Capture the cell that displays the provided text and extract its [X, Y] central coordinate. 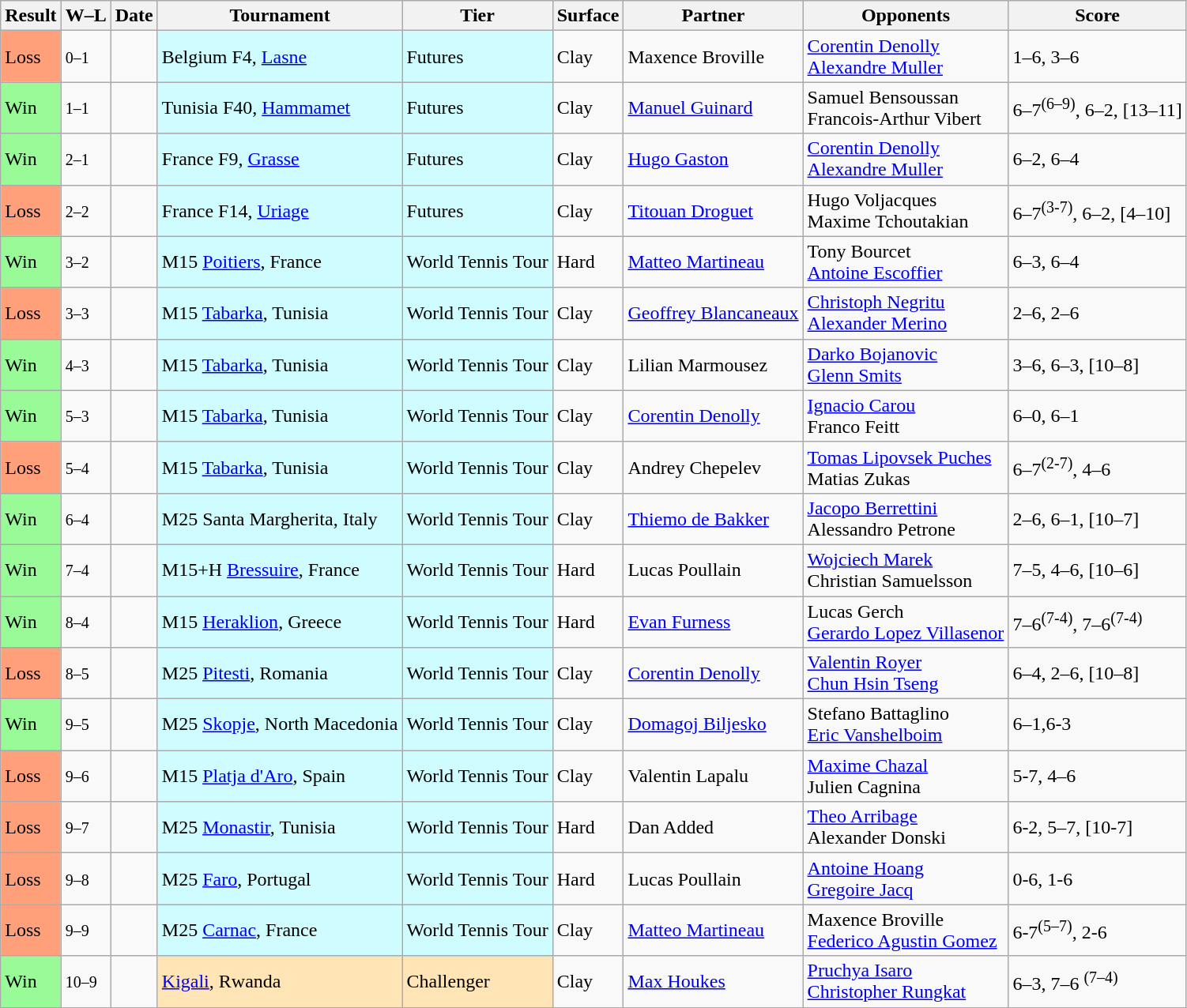
Hugo Voljacques Maxime Tchoutakian [906, 210]
Belgium F4, Lasne [280, 57]
Score [1097, 16]
1–1 [85, 107]
9–7 [85, 828]
0–1 [85, 57]
Partner [713, 16]
5–4 [85, 468]
M15+H Bressuire, France [280, 570]
M25 Pitesti, Romania [280, 673]
5-7, 4–6 [1097, 776]
6–4, 2–6, [10–8] [1097, 673]
Maxence Broville Federico Agustin Gomez [906, 931]
Dan Added [713, 828]
6–2, 6–4 [1097, 160]
M15 Platja d'Aro, Spain [280, 776]
6-7(5–7), 2-6 [1097, 931]
Hugo Gaston [713, 160]
2–1 [85, 160]
Domagoj Biljesko [713, 725]
Christoph Negritu Alexander Merino [906, 313]
3–2 [85, 262]
Date [134, 16]
6–1,6-3 [1097, 725]
Stefano Battaglino Eric Vanshelboim [906, 725]
Andrey Chepelev [713, 468]
Result [31, 16]
9–9 [85, 931]
6–7(3-7), 6–2, [4–10] [1097, 210]
M25 Skopje, North Macedonia [280, 725]
Surface [588, 16]
Opponents [906, 16]
Manuel Guinard [713, 107]
Max Houkes [713, 981]
9–5 [85, 725]
W–L [85, 16]
1–6, 3–6 [1097, 57]
0-6, 1-6 [1097, 878]
10–9 [85, 981]
4–3 [85, 365]
Antoine Hoang Gregoire Jacq [906, 878]
Valentin Royer Chun Hsin Tseng [906, 673]
2–6, 6–1, [10–7] [1097, 518]
Tomas Lipovsek Puches Matias Zukas [906, 468]
6–0, 6–1 [1097, 416]
7–5, 4–6, [10–6] [1097, 570]
Tunisia F40, Hammamet [280, 107]
Challenger [477, 981]
6-2, 5–7, [10-7] [1097, 828]
Tony Bourcet Antoine Escoffier [906, 262]
Pruchya Isaro Christopher Rungkat [906, 981]
Valentin Lapalu [713, 776]
France F9, Grasse [280, 160]
Darko Bojanovic Glenn Smits [906, 365]
Titouan Droguet [713, 210]
Evan Furness [713, 621]
6–3, 6–4 [1097, 262]
2–6, 2–6 [1097, 313]
2–2 [85, 210]
Ignacio Carou Franco Feitt [906, 416]
9–6 [85, 776]
5–3 [85, 416]
M25 Carnac, France [280, 931]
Maxence Broville [713, 57]
3–3 [85, 313]
Thiemo de Bakker [713, 518]
M15 Poitiers, France [280, 262]
Lilian Marmousez [713, 365]
7–4 [85, 570]
8–5 [85, 673]
6–4 [85, 518]
M25 Monastir, Tunisia [280, 828]
3–6, 6–3, [10–8] [1097, 365]
M15 Heraklion, Greece [280, 621]
France F14, Uriage [280, 210]
Tournament [280, 16]
9–8 [85, 878]
Samuel Bensoussan Francois-Arthur Vibert [906, 107]
6–7(6–9), 6–2, [13–11] [1097, 107]
Maxime Chazal Julien Cagnina [906, 776]
Theo Arribage Alexander Donski [906, 828]
Wojciech Marek Christian Samuelsson [906, 570]
8–4 [85, 621]
Kigali, Rwanda [280, 981]
M25 Faro, Portugal [280, 878]
Geoffrey Blancaneaux [713, 313]
Jacopo Berrettini Alessandro Petrone [906, 518]
7–6(7-4), 7–6(7-4) [1097, 621]
Tier [477, 16]
6–7(2-7), 4–6 [1097, 468]
Lucas Gerch Gerardo Lopez Villasenor [906, 621]
M25 Santa Margherita, Italy [280, 518]
6–3, 7–6 (7–4) [1097, 981]
